Pinpoint the cell where the given text exists, returning its [X, Y] midpoint coordinate. 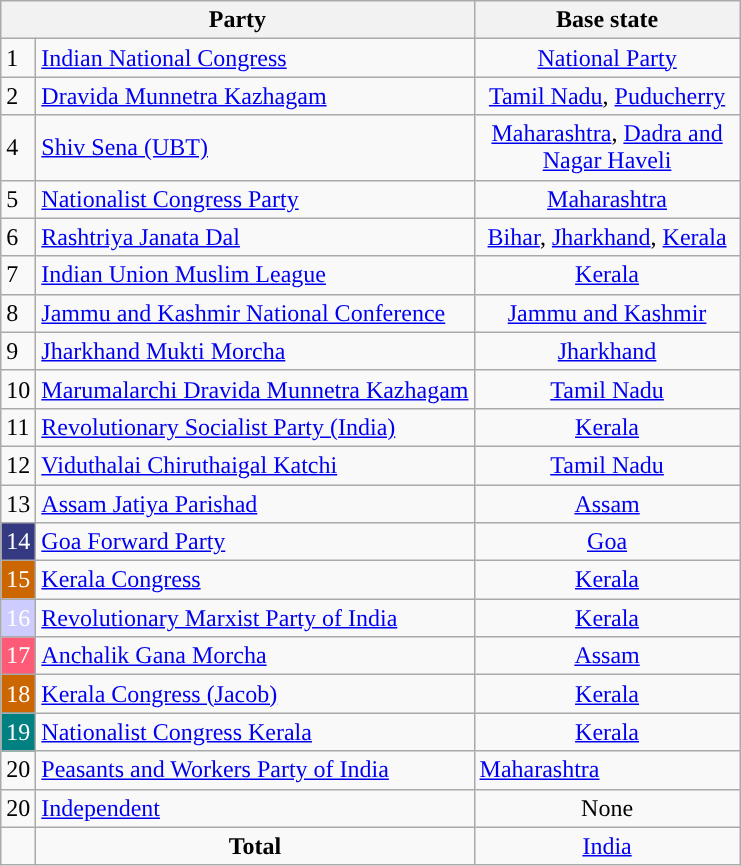
Bihar, Jharkhand, Kerala [607, 237]
Assam Jatiya Parishad [255, 503]
16 [18, 618]
Independent [255, 808]
Goa [607, 542]
18 [18, 694]
2 [18, 96]
Jammu and Kashmir National Conference [255, 313]
Maharashtra, Dadra and Nagar Haveli [607, 148]
Indian National Congress [255, 58]
Shiv Sena (UBT) [255, 148]
17 [18, 656]
Kerala Congress (Jacob) [255, 694]
India [607, 846]
13 [18, 503]
Jammu and Kashmir [607, 313]
Nationalist Congress Kerala [255, 732]
19 [18, 732]
Anchalik Gana Morcha [255, 656]
Jharkhand [607, 351]
Rashtriya Janata Dal [255, 237]
7 [18, 275]
10 [18, 389]
8 [18, 313]
6 [18, 237]
Revolutionary Marxist Party of India [255, 618]
Indian Union Muslim League [255, 275]
Revolutionary Socialist Party (India) [255, 427]
Tamil Nadu, Puducherry [607, 96]
Total [255, 846]
14 [18, 542]
12 [18, 465]
Goa Forward Party [255, 542]
1 [18, 58]
Nationalist Congress Party [255, 199]
Marumalarchi Dravida Munnetra Kazhagam [255, 389]
Party [238, 20]
9 [18, 351]
Kerala Congress [255, 580]
Peasants and Workers Party of India [255, 770]
National Party [607, 58]
4 [18, 148]
11 [18, 427]
15 [18, 580]
Dravida Munnetra Kazhagam [255, 96]
Viduthalai Chiruthaigal Katchi [255, 465]
Base state [607, 20]
None [607, 808]
5 [18, 199]
Jharkhand Mukti Morcha [255, 351]
